Identify which cell holds the provided text, then report its [X, Y] central coordinate. 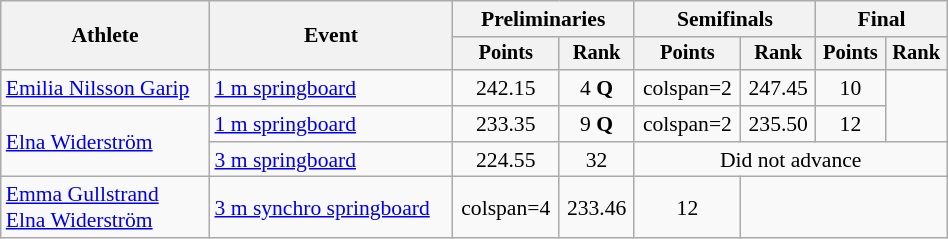
Event [330, 36]
Emma Gullstrand Elna Widerström [106, 208]
242.15 [506, 88]
9 Q [596, 124]
233.35 [506, 124]
Semifinals [725, 19]
Elna Widerström [106, 142]
Did not advance [790, 160]
235.50 [778, 124]
Emilia Nilsson Garip [106, 88]
Preliminaries [543, 19]
233.46 [596, 208]
10 [850, 88]
Athlete [106, 36]
4 Q [596, 88]
3 m springboard [330, 160]
32 [596, 160]
224.55 [506, 160]
colspan=4 [506, 208]
247.45 [778, 88]
3 m synchro springboard [330, 208]
Final [882, 19]
